For the text-containing cell, return its midpoint in [X, Y] coordinate format. 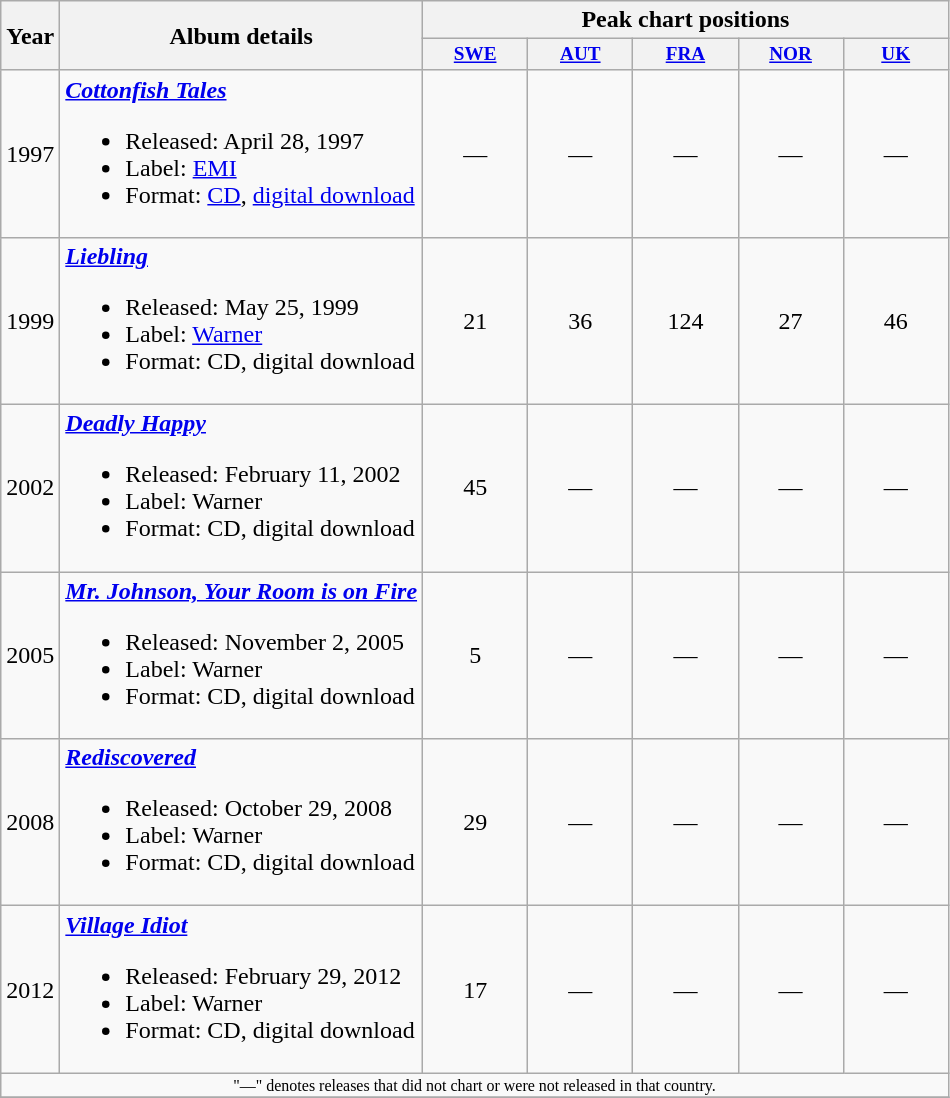
Deadly HappyReleased: February 11, 2002Label: WarnerFormat: CD, digital download [242, 488]
27 [790, 322]
1999 [30, 322]
46 [896, 322]
NOR [790, 55]
RediscoveredReleased: October 29, 2008Label: WarnerFormat: CD, digital download [242, 822]
1997 [30, 154]
AUT [580, 55]
Album details [242, 36]
2005 [30, 656]
17 [476, 990]
Peak chart positions [686, 20]
2002 [30, 488]
FRA [686, 55]
LieblingReleased: May 25, 1999Label: WarnerFormat: CD, digital download [242, 322]
SWE [476, 55]
2012 [30, 990]
5 [476, 656]
45 [476, 488]
124 [686, 322]
36 [580, 322]
21 [476, 322]
29 [476, 822]
Village IdiotReleased: February 29, 2012Label: WarnerFormat: CD, digital download [242, 990]
Year [30, 36]
"—" denotes releases that did not chart or were not released in that country. [475, 1085]
Mr. Johnson, Your Room is on FireReleased: November 2, 2005Label: WarnerFormat: CD, digital download [242, 656]
Cottonfish TalesReleased: April 28, 1997Label: EMIFormat: CD, digital download [242, 154]
2008 [30, 822]
UK [896, 55]
